For the text-containing cell, return its midpoint in (X, Y) coordinate format. 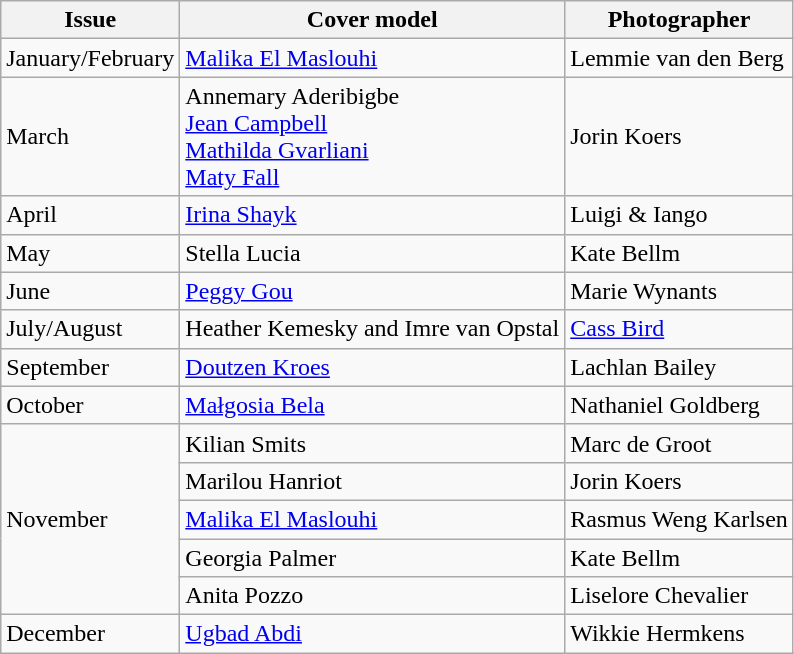
October (90, 405)
Cass Bird (680, 329)
Anita Pozzo (372, 596)
January/February (90, 58)
Photographer (680, 20)
Rasmus Weng Karlsen (680, 519)
Wikkie Hermkens (680, 634)
Lemmie van den Berg (680, 58)
December (90, 634)
July/August (90, 329)
Marc de Groot (680, 443)
Luigi & Iango (680, 215)
Lachlan Bailey (680, 367)
Georgia Palmer (372, 557)
April (90, 215)
Marie Wynants (680, 291)
June (90, 291)
Issue (90, 20)
Małgosia Bela (372, 405)
Kilian Smits (372, 443)
November (90, 519)
Heather Kemesky and Imre van Opstal (372, 329)
Irina Shayk (372, 215)
Cover model (372, 20)
Stella Lucia (372, 253)
Marilou Hanriot (372, 481)
Annemary Aderibigbe Jean CampbellMathilda Gvarliani Maty Fall (372, 136)
Peggy Gou (372, 291)
Doutzen Kroes (372, 367)
May (90, 253)
Liselore Chevalier (680, 596)
Ugbad Abdi (372, 634)
September (90, 367)
March (90, 136)
Nathaniel Goldberg (680, 405)
